Find where the given text appears and provide that cell's center as [x, y] coordinate. 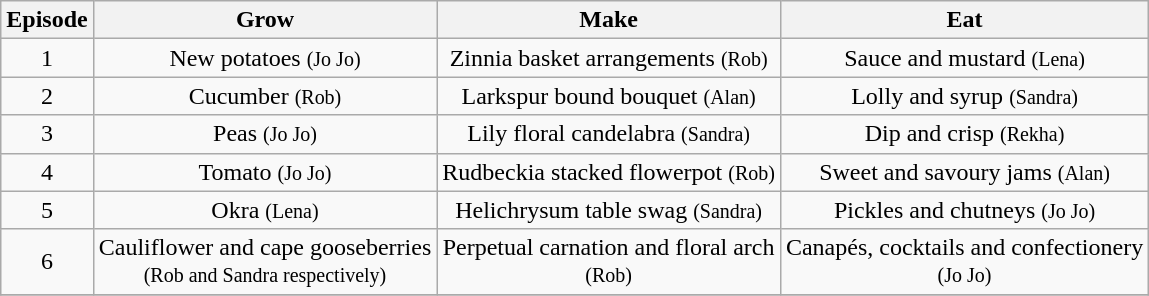
Episode [47, 20]
Lolly and syrup (Sandra) [964, 96]
Perpetual carnation and floral arch(Rob) [609, 262]
Okra (Lena) [265, 210]
Lily floral candelabra (Sandra) [609, 134]
Dip and crisp (Rekha) [964, 134]
Larkspur bound bouquet (Alan) [609, 96]
Sauce and mustard (Lena) [964, 58]
Zinnia basket arrangements (Rob) [609, 58]
Helichrysum table swag (Sandra) [609, 210]
Rudbeckia stacked flowerpot (Rob) [609, 172]
New potatoes (Jo Jo) [265, 58]
5 [47, 210]
Cucumber (Rob) [265, 96]
Cauliflower and cape gooseberries(Rob and Sandra respectively) [265, 262]
Grow [265, 20]
Peas (Jo Jo) [265, 134]
Pickles and chutneys (Jo Jo) [964, 210]
Tomato (Jo Jo) [265, 172]
Canapés, cocktails and confectionery(Jo Jo) [964, 262]
1 [47, 58]
4 [47, 172]
Eat [964, 20]
2 [47, 96]
Sweet and savoury jams (Alan) [964, 172]
6 [47, 262]
3 [47, 134]
Make [609, 20]
